Extract the (X, Y) coordinate from the center of the cell holding the provided text.  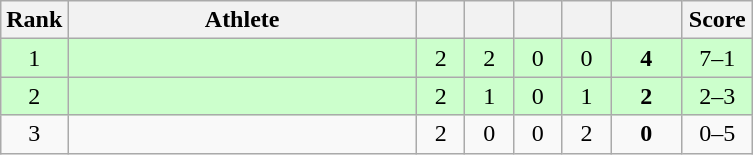
Athlete (242, 20)
Rank (34, 20)
4 (646, 58)
3 (34, 134)
2–3 (718, 96)
7–1 (718, 58)
0–5 (718, 134)
Score (718, 20)
